Locate the cell with the specified text and output its (x, y) center coordinate. 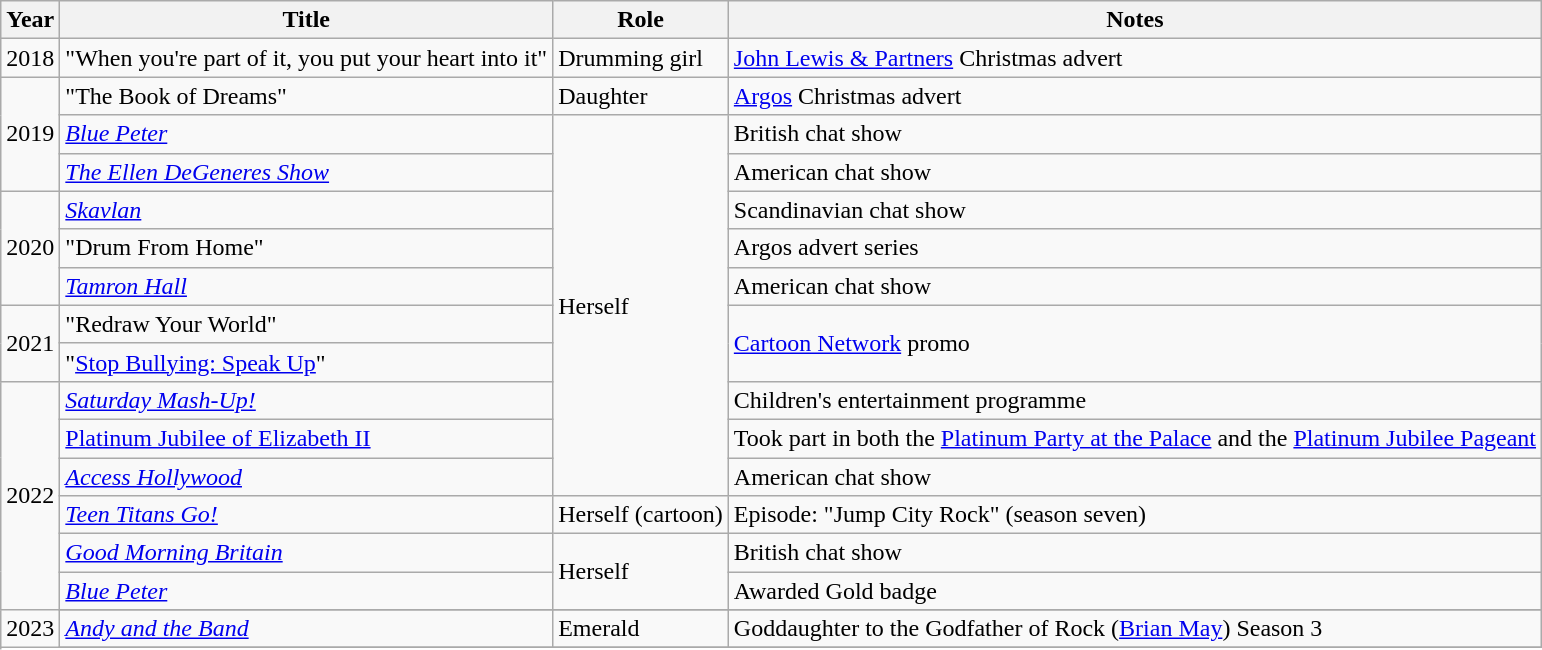
Skavlan (306, 210)
Year (30, 20)
Title (306, 20)
Notes (1134, 20)
Tamron Hall (306, 286)
The Ellen DeGeneres Show (306, 172)
Emerald (641, 629)
Good Morning Britain (306, 553)
Scandinavian chat show (1134, 210)
Teen Titans Go! (306, 515)
"Drum From Home" (306, 248)
Episode: "Jump City Rock" (season seven) (1134, 515)
"When you're part of it, you put your heart into it" (306, 58)
2022 (30, 495)
Platinum Jubilee of Elizabeth II (306, 438)
Goddaughter to the Godfather of Rock (Brian May) Season 3 (1134, 629)
2020 (30, 248)
Daughter (641, 96)
Argos advert series (1134, 248)
Took part in both the Platinum Party at the Palace and the Platinum Jubilee Pageant (1134, 438)
Access Hollywood (306, 477)
Herself (cartoon) (641, 515)
Argos Christmas advert (1134, 96)
Cartoon Network promo (1134, 343)
John Lewis & Partners Christmas advert (1134, 58)
Andy and the Band (306, 629)
"Redraw Your World" (306, 324)
Awarded Gold badge (1134, 591)
2019 (30, 134)
2023 (30, 629)
Children's entertainment programme (1134, 400)
Role (641, 20)
Drumming girl (641, 58)
Saturday Mash-Up! (306, 400)
"The Book of Dreams" (306, 96)
2021 (30, 343)
2018 (30, 58)
"Stop Bullying: Speak Up" (306, 362)
